Determine the (x, y) coordinate at the center of the cell enclosing the given text.  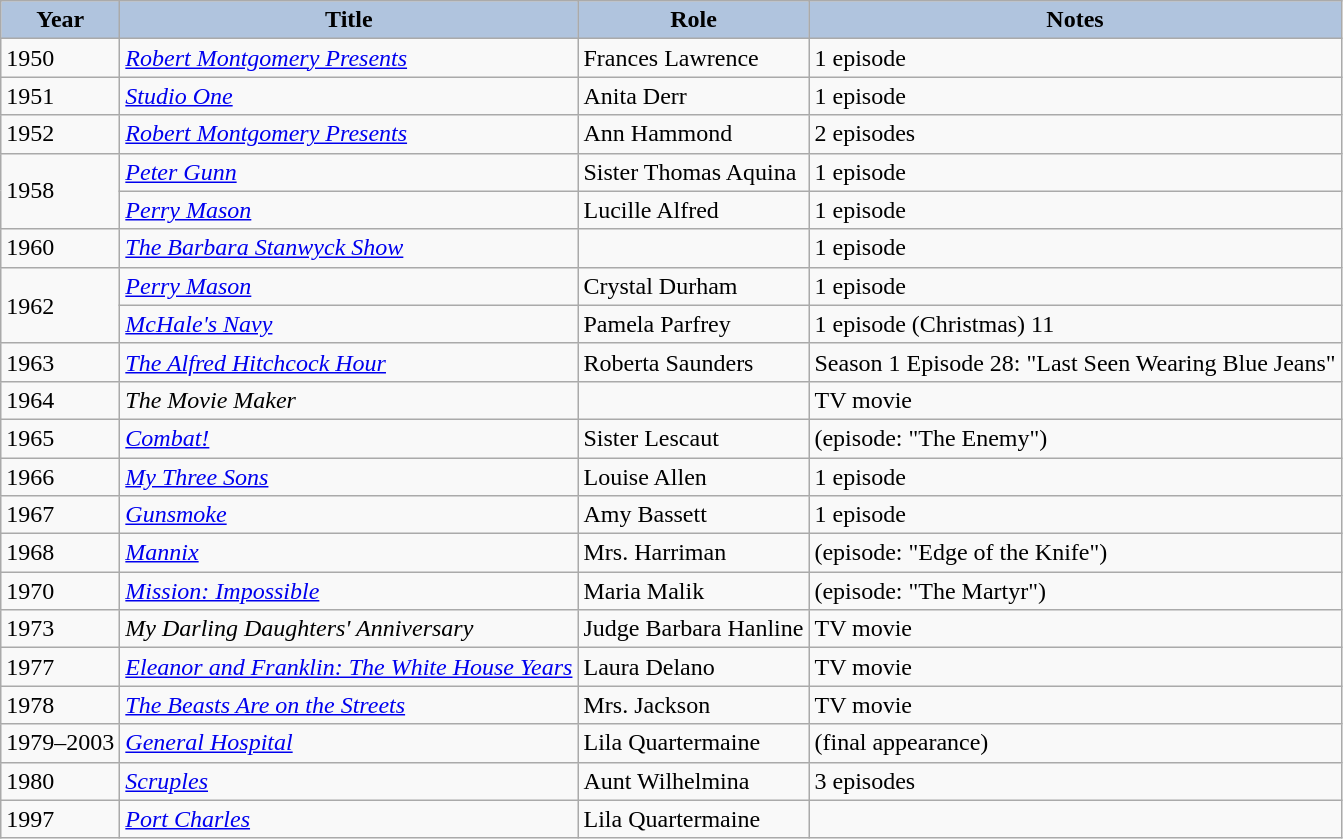
Louise Allen (694, 477)
Notes (1075, 20)
2 episodes (1075, 134)
3 episodes (1075, 781)
1960 (60, 248)
Mission: Impossible (349, 591)
(episode: "Edge of the Knife") (1075, 553)
General Hospital (349, 743)
Sister Lescaut (694, 438)
Sister Thomas Aquina (694, 172)
Maria Malik (694, 591)
The Barbara Stanwyck Show (349, 248)
Mrs. Harriman (694, 553)
Title (349, 20)
Eleanor and Franklin: The White House Years (349, 667)
Mannix (349, 553)
Amy Bassett (694, 515)
Pamela Parfrey (694, 324)
The Movie Maker (349, 400)
Peter Gunn (349, 172)
1951 (60, 96)
1973 (60, 629)
Anita Derr (694, 96)
Combat! (349, 438)
1977 (60, 667)
Aunt Wilhelmina (694, 781)
The Beasts Are on the Streets (349, 705)
1965 (60, 438)
1970 (60, 591)
Judge Barbara Hanline (694, 629)
1997 (60, 819)
1967 (60, 515)
1 episode (Christmas) 11 (1075, 324)
Role (694, 20)
1964 (60, 400)
McHale's Navy (349, 324)
1958 (60, 191)
Gunsmoke (349, 515)
Ann Hammond (694, 134)
The Alfred Hitchcock Hour (349, 362)
Crystal Durham (694, 286)
Scruples (349, 781)
Lucille Alfred (694, 210)
Season 1 Episode 28: "Last Seen Wearing Blue Jeans" (1075, 362)
Frances Lawrence (694, 58)
1962 (60, 305)
1968 (60, 553)
Year (60, 20)
(episode: "The Enemy") (1075, 438)
Port Charles (349, 819)
1978 (60, 705)
Mrs. Jackson (694, 705)
1950 (60, 58)
1979–2003 (60, 743)
Laura Delano (694, 667)
(episode: "The Martyr") (1075, 591)
1980 (60, 781)
Roberta Saunders (694, 362)
My Darling Daughters' Anniversary (349, 629)
Studio One (349, 96)
1963 (60, 362)
(final appearance) (1075, 743)
1966 (60, 477)
My Three Sons (349, 477)
1952 (60, 134)
